Output the (x, y) coordinate of the center of the cell containing the given text.  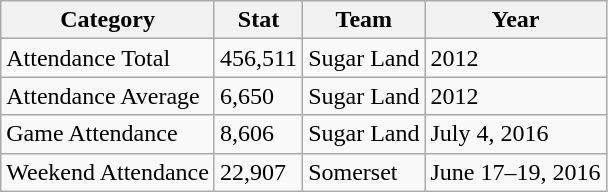
Weekend Attendance (108, 172)
Attendance Average (108, 96)
Stat (258, 20)
Attendance Total (108, 58)
Game Attendance (108, 134)
8,606 (258, 134)
Year (516, 20)
June 17–19, 2016 (516, 172)
July 4, 2016 (516, 134)
Somerset (364, 172)
Category (108, 20)
6,650 (258, 96)
456,511 (258, 58)
Team (364, 20)
22,907 (258, 172)
